Locate the cell with the specified text and output its [X, Y] center coordinate. 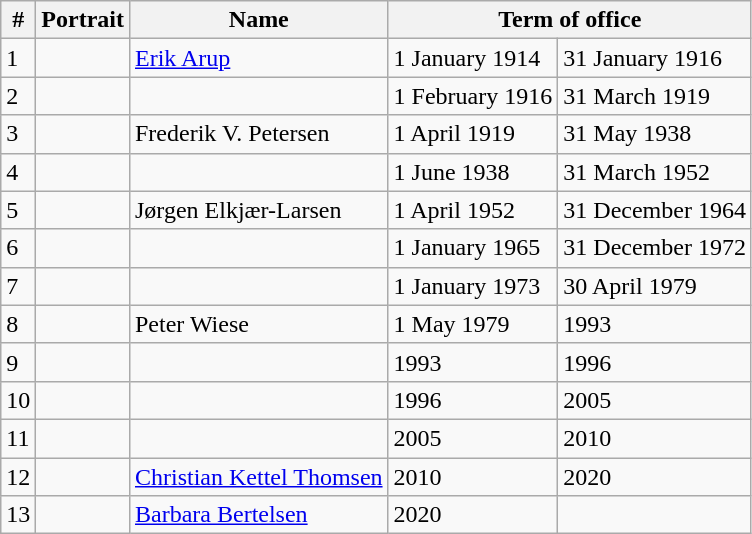
6 [18, 248]
Frederik V. Petersen [258, 134]
13 [18, 515]
1 January 1914 [473, 58]
5 [18, 210]
11 [18, 438]
7 [18, 286]
Jørgen Elkjær-Larsen [258, 210]
1 April 1952 [473, 210]
31 March 1919 [655, 96]
1 [18, 58]
31 May 1938 [655, 134]
1 April 1919 [473, 134]
1 June 1938 [473, 172]
9 [18, 362]
10 [18, 400]
Name [258, 20]
Peter Wiese [258, 324]
1 May 1979 [473, 324]
12 [18, 477]
Portrait [83, 20]
2 [18, 96]
31 January 1916 [655, 58]
Term of office [570, 20]
31 December 1972 [655, 248]
31 March 1952 [655, 172]
Christian Kettel Thomsen [258, 477]
4 [18, 172]
1 February 1916 [473, 96]
3 [18, 134]
Barbara Bertelsen [258, 515]
8 [18, 324]
1 January 1965 [473, 248]
1 January 1973 [473, 286]
31 December 1964 [655, 210]
# [18, 20]
30 April 1979 [655, 286]
Erik Arup [258, 58]
